Return (X, Y) of the center of cell containing provided text 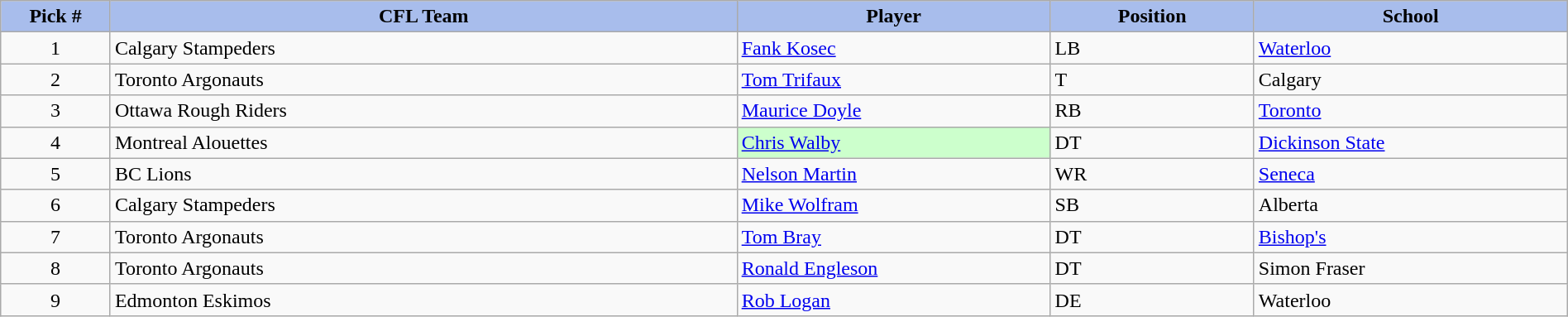
CFL Team (423, 17)
Edmonton Eskimos (423, 300)
BC Lions (423, 174)
LB (1152, 48)
4 (56, 142)
Chris Walby (893, 142)
Calgary (1411, 79)
Pick # (56, 17)
Ronald Engleson (893, 268)
Nelson Martin (893, 174)
School (1411, 17)
6 (56, 205)
Tom Trifaux (893, 79)
SB (1152, 205)
9 (56, 300)
Alberta (1411, 205)
Toronto (1411, 111)
1 (56, 48)
Seneca (1411, 174)
Position (1152, 17)
Simon Fraser (1411, 268)
5 (56, 174)
Tom Bray (893, 237)
8 (56, 268)
Dickinson State (1411, 142)
3 (56, 111)
2 (56, 79)
WR (1152, 174)
Fank Kosec (893, 48)
Rob Logan (893, 300)
Montreal Alouettes (423, 142)
Player (893, 17)
Bishop's (1411, 237)
7 (56, 237)
Ottawa Rough Riders (423, 111)
DE (1152, 300)
Maurice Doyle (893, 111)
T (1152, 79)
RB (1152, 111)
Mike Wolfram (893, 205)
